For the text-containing cell, return its midpoint in [X, Y] coordinate format. 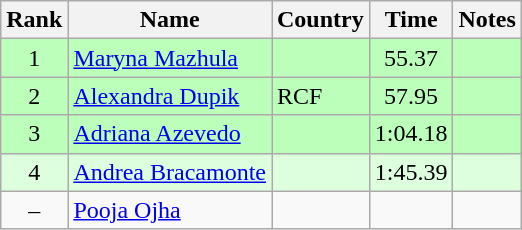
Name [170, 20]
Adriana Azevedo [170, 134]
57.95 [411, 96]
Alexandra Dupik [170, 96]
1 [34, 58]
Notes [487, 20]
4 [34, 172]
2 [34, 96]
55.37 [411, 58]
Pooja Ojha [170, 210]
3 [34, 134]
Maryna Mazhula [170, 58]
1:04.18 [411, 134]
Country [321, 20]
1:45.39 [411, 172]
Andrea Bracamonte [170, 172]
– [34, 210]
Rank [34, 20]
RCF [321, 96]
Time [411, 20]
